For the text-containing cell, return its midpoint in (x, y) coordinate format. 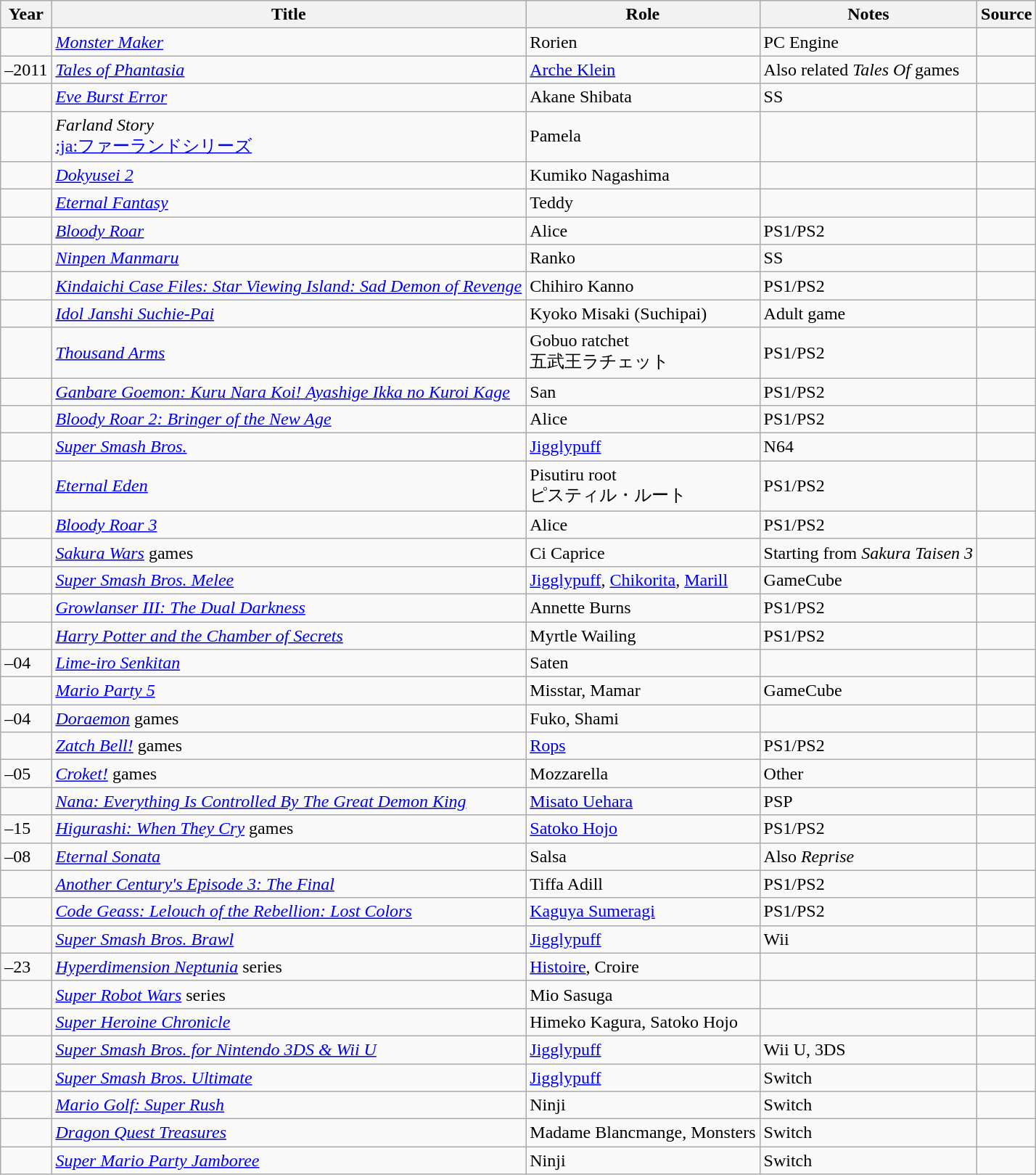
Madame Blancmange, Monsters (643, 1133)
Harry Potter and the Chamber of Secrets (289, 635)
Myrtle Wailing (643, 635)
Mario Golf: Super Rush (289, 1105)
Himeko Kagura, Satoko Hojo (643, 1022)
Teddy (643, 203)
Akane Shibata (643, 97)
Eternal Fantasy (289, 203)
Croket! games (289, 774)
Year (26, 15)
Kaguya Sumeragi (643, 912)
Super Smash Bros. for Nintendo 3DS & Wii U (289, 1049)
Bloody Roar 3 (289, 525)
Wii U, 3DS (868, 1049)
Notes (868, 15)
Fuko, Shami (643, 718)
PSP (868, 801)
Pamela (643, 136)
Misato Uehara (643, 801)
Rops (643, 746)
Mio Sasuga (643, 994)
Pisutiru rootピスティル・ルート (643, 486)
–15 (26, 829)
Chihiro Kanno (643, 286)
Tales of Phantasia (289, 70)
Role (643, 15)
Salsa (643, 856)
Other (868, 774)
Super Robot Wars series (289, 994)
Bloody Roar 2: Bringer of the New Age (289, 419)
Eternal Eden (289, 486)
Thousand Arms (289, 353)
Super Heroine Chronicle (289, 1022)
Satoko Hojo (643, 829)
Code Geass: Lelouch of the Rebellion: Lost Colors (289, 912)
Gobuo ratchet五武王ラチェット (643, 353)
–05 (26, 774)
Another Century's Episode 3: The Final (289, 884)
Dokyusei 2 (289, 176)
Hyperdimension Neptunia series (289, 967)
Growlanser III: The Dual Darkness (289, 607)
Wii (868, 939)
Ninpen Manmaru (289, 258)
Super Mario Party Jamboree (289, 1160)
Nana: Everything Is Controlled By The Great Demon King (289, 801)
Bloody Roar (289, 231)
Super Smash Bros. Ultimate (289, 1078)
Super Smash Bros. (289, 447)
Starting from Sakura Taisen 3 (868, 552)
–2011 (26, 70)
Misstar, Mamar (643, 691)
PC Engine (868, 42)
Super Smash Bros. Melee (289, 580)
–08 (26, 856)
Mozzarella (643, 774)
Arche Klein (643, 70)
Histoire, Croire (643, 967)
Rorien (643, 42)
Monster Maker (289, 42)
Also related Tales Of games (868, 70)
Super Smash Bros. Brawl (289, 939)
Title (289, 15)
Saten (643, 663)
Kumiko Nagashima (643, 176)
Ganbare Goemon: Kuru Nara Koi! Ayashige Ikka no Kuroi Kage (289, 391)
Eve Burst Error (289, 97)
Dragon Quest Treasures (289, 1133)
Kyoko Misaki (Suchipai) (643, 314)
Mario Party 5 (289, 691)
N64 (868, 447)
Kindaichi Case Files: Star Viewing Island: Sad Demon of Revenge (289, 286)
Eternal Sonata (289, 856)
Ci Caprice (643, 552)
Zatch Bell! games (289, 746)
Annette Burns (643, 607)
Sakura Wars games (289, 552)
–23 (26, 967)
Adult game (868, 314)
San (643, 391)
Farland Story:ja:ファーランドシリーズ (289, 136)
Tiffa Adill (643, 884)
Ranko (643, 258)
Doraemon games (289, 718)
Jigglypuff, Chikorita, Marill (643, 580)
Idol Janshi Suchie-Pai (289, 314)
Lime-iro Senkitan (289, 663)
Source (1007, 15)
Higurashi: When They Cry games (289, 829)
Also Reprise (868, 856)
